From the cell containing the given text, extract its center point as (x, y) coordinate. 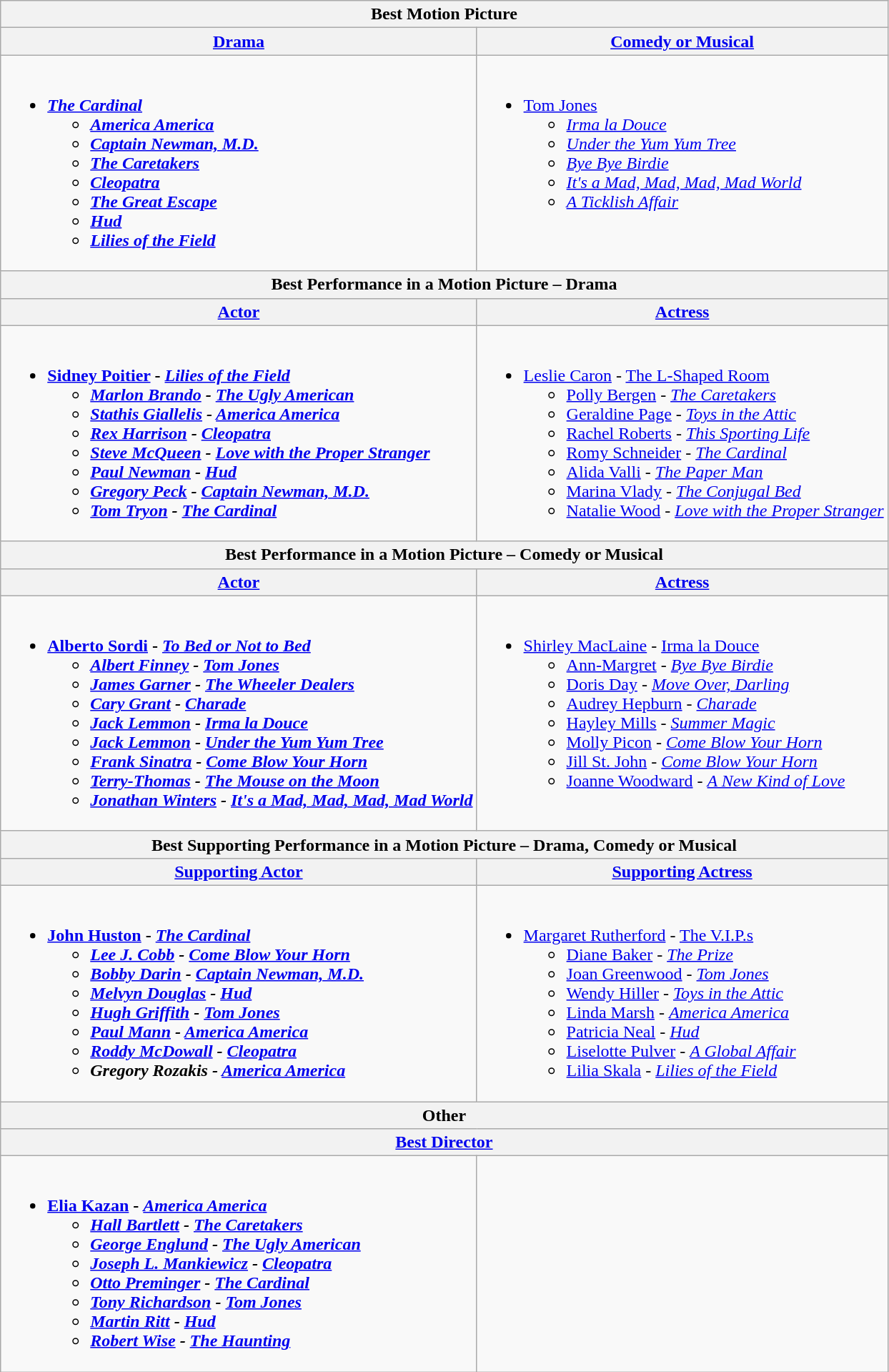
Best Motion Picture (444, 14)
The CardinalAmerica AmericaCaptain Newman, M.D.The CaretakersCleopatraThe Great EscapeHudLilies of the Field (239, 163)
Best Director (444, 1142)
Drama (239, 41)
Supporting Actress (682, 872)
Comedy or Musical (682, 41)
Other (444, 1115)
Supporting Actor (239, 872)
Best Supporting Performance in a Motion Picture – Drama, Comedy or Musical (444, 844)
Best Performance in a Motion Picture – Drama (444, 285)
Best Performance in a Motion Picture – Comedy or Musical (444, 555)
Tom JonesIrma la DouceUnder the Yum Yum TreeBye Bye BirdieIt's a Mad, Mad, Mad, Mad WorldA Ticklish Affair (682, 163)
